From the cell containing the given text, extract its center point as [x, y] coordinate. 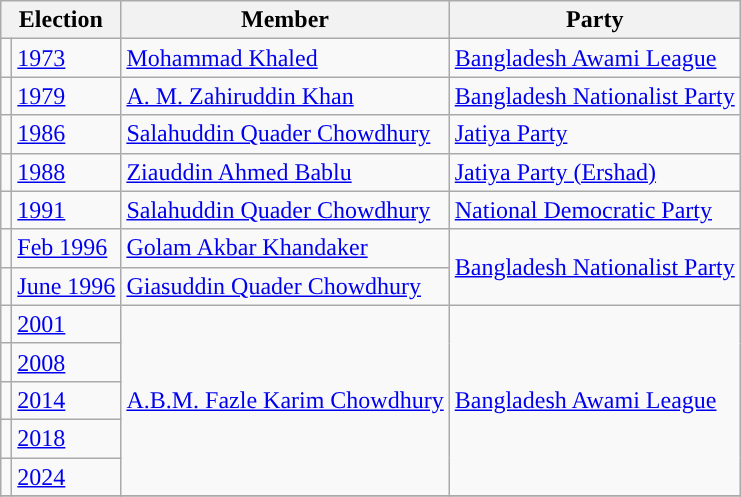
1973 [66, 58]
June 1996 [66, 286]
Party [594, 20]
1988 [66, 172]
Jatiya Party [594, 134]
National Democratic Party [594, 210]
2008 [66, 362]
Feb 1996 [66, 248]
Golam Akbar Khandaker [285, 248]
2018 [66, 438]
1986 [66, 134]
2001 [66, 324]
Election [61, 20]
Ziauddin Ahmed Bablu [285, 172]
A. M. Zahiruddin Khan [285, 96]
1991 [66, 210]
Jatiya Party (Ershad) [594, 172]
1979 [66, 96]
Mohammad Khaled [285, 58]
Member [285, 20]
2024 [66, 477]
A.B.M. Fazle Karim Chowdhury [285, 400]
2014 [66, 400]
Giasuddin Quader Chowdhury [285, 286]
